Pinpoint the cell where the given text exists, returning its (X, Y) midpoint coordinate. 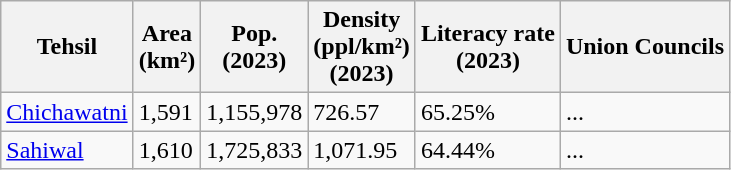
Sahiwal (67, 150)
1,591 (167, 112)
Union Councils (644, 47)
Area(km²) (167, 47)
64.44% (488, 150)
Pop.(2023) (254, 47)
1,071.95 (362, 150)
Literacy rate(2023) (488, 47)
Tehsil (67, 47)
Density(ppl/km²)(2023) (362, 47)
1,610 (167, 150)
726.57 (362, 112)
1,155,978 (254, 112)
65.25% (488, 112)
Chichawatni (67, 112)
1,725,833 (254, 150)
